From the cell containing the given text, extract its center point as [x, y] coordinate. 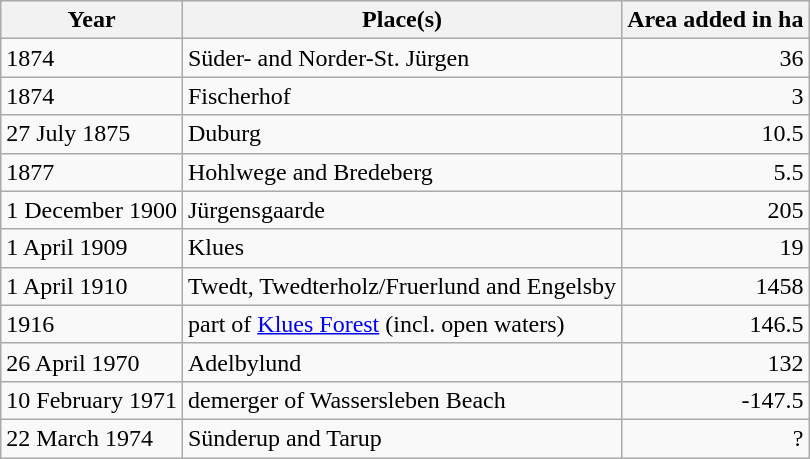
5.5 [716, 172]
26 April 1970 [92, 362]
Place(s) [402, 20]
Sünderup and Tarup [402, 438]
? [716, 438]
1 April 1910 [92, 286]
Duburg [402, 134]
Year [92, 20]
1877 [92, 172]
Klues [402, 248]
Adelbylund [402, 362]
36 [716, 58]
1 April 1909 [92, 248]
132 [716, 362]
part of Klues Forest (incl. open waters) [402, 324]
Hohlwege and Bredeberg [402, 172]
Jürgensgaarde [402, 210]
1 December 1900 [92, 210]
205 [716, 210]
Area added in ha [716, 20]
3 [716, 96]
19 [716, 248]
-147.5 [716, 400]
27 July 1875 [92, 134]
146.5 [716, 324]
1916 [92, 324]
Twedt, Twedterholz/Fruerlund and Engelsby [402, 286]
22 March 1974 [92, 438]
10 February 1971 [92, 400]
Süder- and Norder-St. Jürgen [402, 58]
demerger of Wassersleben Beach [402, 400]
10.5 [716, 134]
1458 [716, 286]
Fischerhof [402, 96]
